Scan for the cell matching the given text and deliver its [X, Y] coordinate at center. 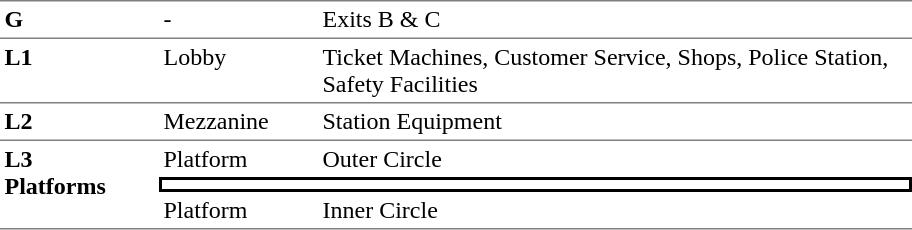
L2 [80, 123]
G [80, 19]
Mezzanine [238, 123]
Station Equipment [615, 123]
Outer Circle [615, 159]
Lobby [238, 71]
Ticket Machines, Customer Service, Shops, Police Station, Safety Facilities [615, 71]
Exits B & C [615, 19]
L1 [80, 71]
Inner Circle [615, 211]
L3Platforms [80, 185]
- [238, 19]
